Extract the [X, Y] coordinate from the center of the cell holding the provided text.  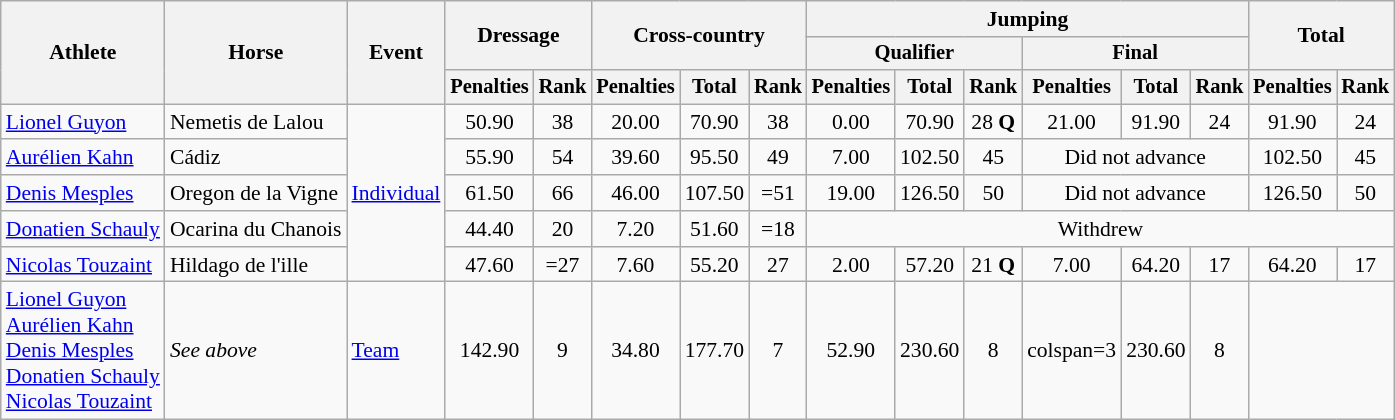
Hildago de l'ille [256, 265]
19.00 [851, 193]
Horse [256, 52]
28 Q [993, 122]
21.00 [1072, 122]
Lionel GuyonAurélien KahnDenis MesplesDonatien SchaulyNicolas Touzaint [83, 351]
21 Q [993, 265]
Withdrew [1100, 229]
54 [563, 158]
Aurélien Kahn [83, 158]
34.80 [635, 351]
Donatien Schauly [83, 229]
7 [778, 351]
See above [256, 351]
Final [1135, 54]
142.90 [489, 351]
52.90 [851, 351]
66 [563, 193]
Nemetis de Lalou [256, 122]
Nicolas Touzaint [83, 265]
Team [396, 351]
Denis Mesples [83, 193]
20.00 [635, 122]
Jumping [1028, 19]
46.00 [635, 193]
55.20 [714, 265]
Event [396, 52]
colspan=3 [1072, 351]
44.40 [489, 229]
Oregon de la Vigne [256, 193]
7.60 [635, 265]
Athlete [83, 52]
0.00 [851, 122]
20 [563, 229]
57.20 [930, 265]
2.00 [851, 265]
50.90 [489, 122]
47.60 [489, 265]
51.60 [714, 229]
7.20 [635, 229]
177.70 [714, 351]
49 [778, 158]
55.90 [489, 158]
Cross-country [698, 36]
39.60 [635, 158]
Dressage [518, 36]
Qualifier [914, 54]
107.50 [714, 193]
9 [563, 351]
27 [778, 265]
Ocarina du Chanois [256, 229]
=18 [778, 229]
Cádiz [256, 158]
61.50 [489, 193]
=51 [778, 193]
Individual [396, 193]
95.50 [714, 158]
=27 [563, 265]
Lionel Guyon [83, 122]
